Detect which cell encompasses the target text, then output its [X, Y] center coordinate. 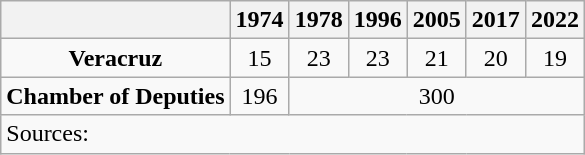
1974 [260, 20]
20 [496, 58]
1996 [378, 20]
2017 [496, 20]
2005 [436, 20]
1978 [318, 20]
21 [436, 58]
Sources: [293, 134]
196 [260, 96]
2022 [554, 20]
300 [436, 96]
Veracruz [116, 58]
15 [260, 58]
19 [554, 58]
Chamber of Deputies [116, 96]
